Identify which cell holds the provided text, then report its (x, y) central coordinate. 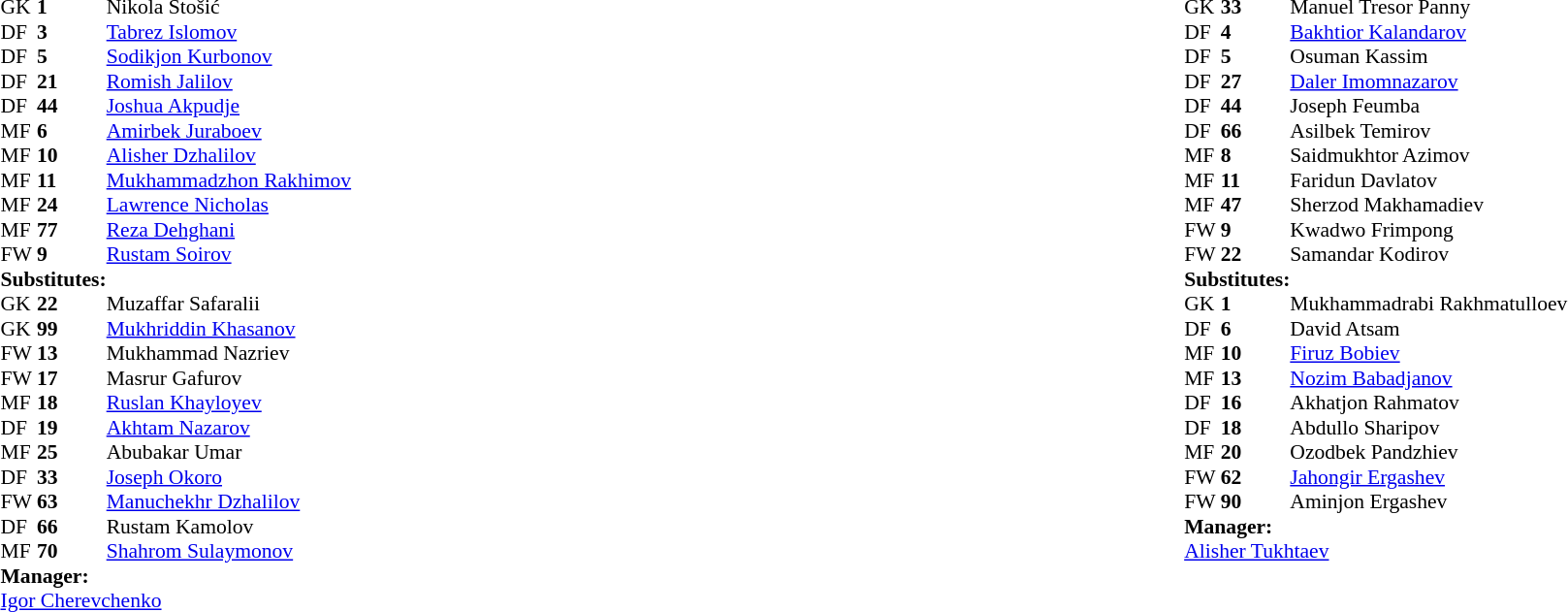
Ruslan Khayloyev (229, 403)
Tabrez Islomov (229, 32)
Nozim Babadjanov (1428, 378)
33 (55, 477)
Lawrence Nicholas (229, 205)
Faridun Davlatov (1428, 180)
Mukhriddin Khasanov (229, 329)
Joseph Feumba (1428, 106)
Mukhammad Nazriev (229, 354)
Aminjon Ergashev (1428, 501)
Sherzod Makhamadiev (1428, 205)
Alisher Tukhtaev (1375, 552)
24 (55, 205)
62 (1239, 477)
63 (55, 501)
Mukhammadzhon Rakhimov (229, 180)
Firuz Bobiev (1428, 354)
19 (55, 428)
Shahrom Sulaymonov (229, 552)
21 (55, 81)
Abdullo Sharipov (1428, 428)
20 (1239, 453)
Rustam Soirov (229, 255)
Abubakar Umar (229, 453)
Sodikjon Kurbonov (229, 57)
16 (1239, 403)
Osuman Kassim (1428, 57)
17 (55, 378)
Rustam Kamolov (229, 527)
90 (1239, 501)
Bakhtior Kalandarov (1428, 32)
Samandar Kodirov (1428, 255)
70 (55, 552)
99 (55, 329)
Saidmukhtor Azimov (1428, 156)
Amirbek Juraboev (229, 131)
27 (1239, 81)
Alisher Dzhalilov (229, 156)
Mukhammadrabi Rakhmatulloev (1428, 304)
Kwadwo Frimpong (1428, 230)
Muzaffar Safaralii (229, 304)
Masrur Gafurov (229, 378)
25 (55, 453)
Manuchekhr Dzhalilov (229, 501)
Ozodbek Pandzhiev (1428, 453)
8 (1239, 156)
Joshua Akpudje (229, 106)
Akhtam Nazarov (229, 428)
3 (55, 32)
4 (1239, 32)
Jahongir Ergashev (1428, 477)
Asilbek Temirov (1428, 131)
77 (55, 230)
Romish Jalilov (229, 81)
David Atsam (1428, 329)
Reza Dehghani (229, 230)
Daler Imomnazarov (1428, 81)
47 (1239, 205)
1 (1239, 304)
Akhatjon Rahmatov (1428, 403)
Joseph Okoro (229, 477)
